Detect which cell encompasses the target text, then output its (X, Y) center coordinate. 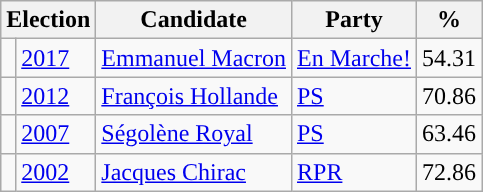
% (450, 20)
Party (354, 20)
En Marche! (354, 58)
2012 (56, 96)
Election (48, 20)
Candidate (194, 20)
2002 (56, 172)
RPR (354, 172)
54.31 (450, 58)
Ségolène Royal (194, 134)
72.86 (450, 172)
François Hollande (194, 96)
63.46 (450, 134)
70.86 (450, 96)
Jacques Chirac (194, 172)
2007 (56, 134)
2017 (56, 58)
Emmanuel Macron (194, 58)
